Capture the cell that displays the provided text and extract its (x, y) central coordinate. 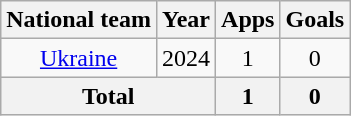
Total (108, 96)
Apps (248, 20)
2024 (186, 58)
Year (186, 20)
Ukraine (79, 58)
Goals (315, 20)
National team (79, 20)
